Pinpoint the cell where the given text exists, returning its (x, y) midpoint coordinate. 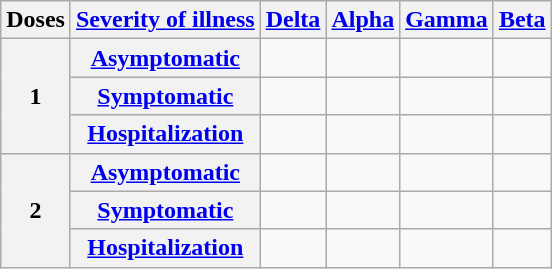
1 (36, 96)
Doses (36, 20)
Gamma (447, 20)
2 (36, 210)
Alpha (363, 20)
Beta (522, 20)
Severity of illness (165, 20)
Delta (293, 20)
